Provide the [X, Y] coordinate of the cell's center where the given text is located.  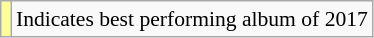
Indicates best performing album of 2017 [192, 19]
